From the cell containing the given text, extract its center point as [x, y] coordinate. 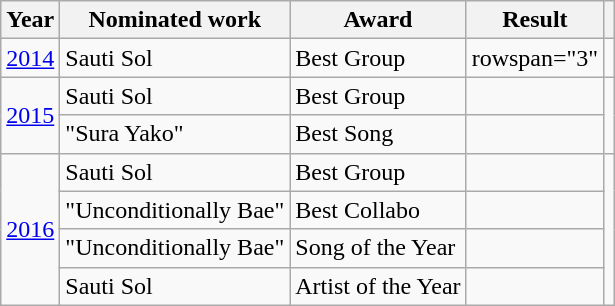
"Sura Yako" [175, 134]
Nominated work [175, 20]
Result [535, 20]
Best Collabo [378, 210]
Song of the Year [378, 248]
Best Song [378, 134]
Award [378, 20]
2014 [30, 58]
rowspan="3" [535, 58]
Artist of the Year [378, 286]
2016 [30, 229]
Year [30, 20]
2015 [30, 115]
